Extract the (X, Y) coordinate from the center of the cell holding the provided text.  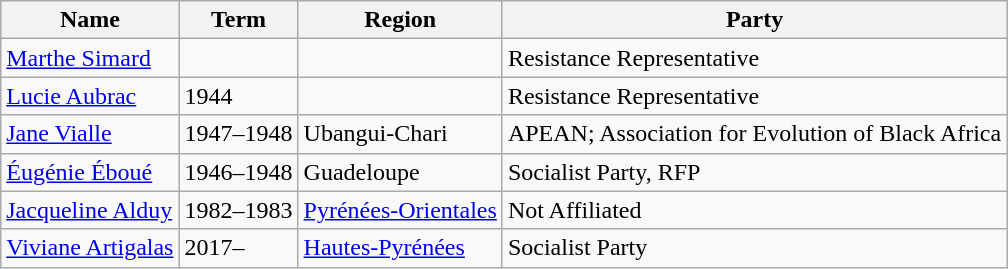
Marthe Simard (90, 58)
Not Affiliated (754, 210)
APEAN; Association for Evolution of Black Africa (754, 134)
Hautes-Pyrénées (400, 248)
Party (754, 20)
Jacqueline Alduy (90, 210)
Region (400, 20)
Socialist Party (754, 248)
1944 (238, 96)
Term (238, 20)
Socialist Party, RFP (754, 172)
2017– (238, 248)
Viviane Artigalas (90, 248)
Name (90, 20)
1982–1983 (238, 210)
Éugénie Éboué (90, 172)
Jane Vialle (90, 134)
1947–1948 (238, 134)
1946–1948 (238, 172)
Ubangui-Chari (400, 134)
Lucie Aubrac (90, 96)
Pyrénées-Orientales (400, 210)
Guadeloupe (400, 172)
